Capture the cell that displays the provided text and extract its (X, Y) central coordinate. 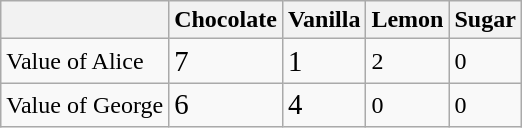
6 (226, 105)
Chocolate (226, 20)
7 (226, 61)
Value of Alice (85, 61)
Lemon (408, 20)
2 (408, 61)
Value of George (85, 105)
Vanilla (324, 20)
1 (324, 61)
Sugar (485, 20)
4 (324, 105)
